Search for the cell housing the specified text and yield its [x, y] center coordinate. 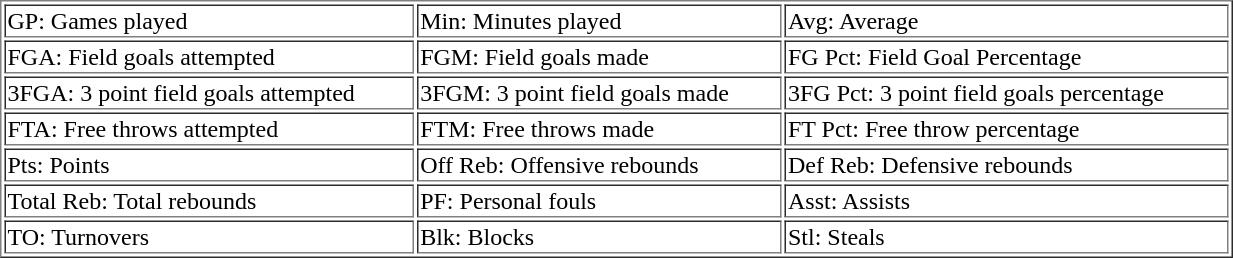
3FG Pct: 3 point field goals percentage [1006, 92]
FT Pct: Free throw percentage [1006, 128]
Total Reb: Total rebounds [209, 200]
Stl: Steals [1006, 236]
FGM: Field goals made [600, 56]
FG Pct: Field Goal Percentage [1006, 56]
Blk: Blocks [600, 236]
Def Reb: Defensive rebounds [1006, 164]
FTA: Free throws attempted [209, 128]
Min: Minutes played [600, 20]
TO: Turnovers [209, 236]
Pts: Points [209, 164]
FTM: Free throws made [600, 128]
GP: Games played [209, 20]
Avg: Average [1006, 20]
3FGM: 3 point field goals made [600, 92]
FGA: Field goals attempted [209, 56]
Off Reb: Offensive rebounds [600, 164]
3FGA: 3 point field goals attempted [209, 92]
PF: Personal fouls [600, 200]
Asst: Assists [1006, 200]
